Search for the cell housing the specified text and yield its (x, y) center coordinate. 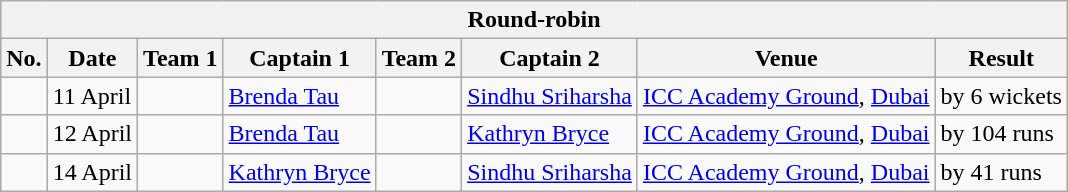
Date (92, 58)
12 April (92, 134)
Captain 2 (550, 58)
Team 2 (419, 58)
by 41 runs (1001, 172)
Round-robin (534, 20)
by 104 runs (1001, 134)
Result (1001, 58)
No. (24, 58)
Venue (786, 58)
Captain 1 (300, 58)
11 April (92, 96)
by 6 wickets (1001, 96)
Team 1 (181, 58)
14 April (92, 172)
